Identify which cell holds the provided text, then report its (X, Y) central coordinate. 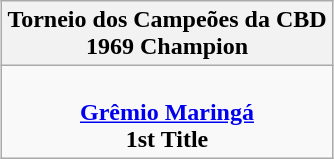
Grêmio Maringá1st Title (167, 112)
Torneio dos Campeões da CBD1969 Champion (167, 34)
